Pinpoint the cell where the given text exists, returning its (x, y) midpoint coordinate. 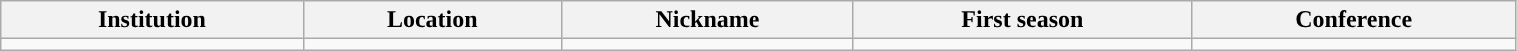
Institution (152, 20)
Nickname (707, 20)
Conference (1354, 20)
First season (1022, 20)
Location (432, 20)
